Capture the cell that displays the provided text and extract its [X, Y] central coordinate. 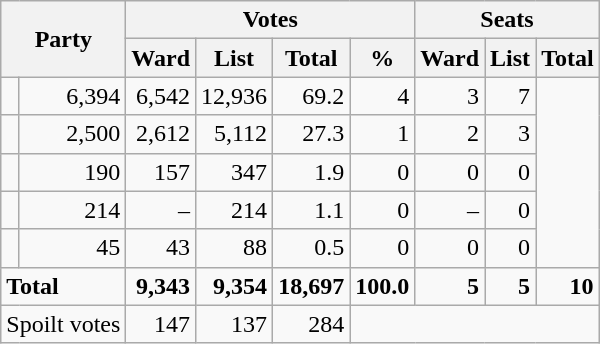
12,936 [234, 96]
190 [72, 172]
284 [312, 324]
9,343 [161, 286]
88 [234, 248]
6,542 [161, 96]
45 [72, 248]
18,697 [312, 286]
10 [568, 286]
1.1 [312, 210]
Spoilt votes [64, 324]
2 [450, 134]
9,354 [234, 286]
0.5 [312, 248]
2,612 [161, 134]
Votes [270, 20]
% [382, 58]
5,112 [234, 134]
347 [234, 172]
7 [510, 96]
137 [234, 324]
1 [382, 134]
157 [161, 172]
69.2 [312, 96]
4 [382, 96]
1.9 [312, 172]
147 [161, 324]
43 [161, 248]
6,394 [72, 96]
Party [64, 39]
2,500 [72, 134]
100.0 [382, 286]
Seats [507, 20]
27.3 [312, 134]
